Extract the (x, y) coordinate from the center of the cell holding the provided text.  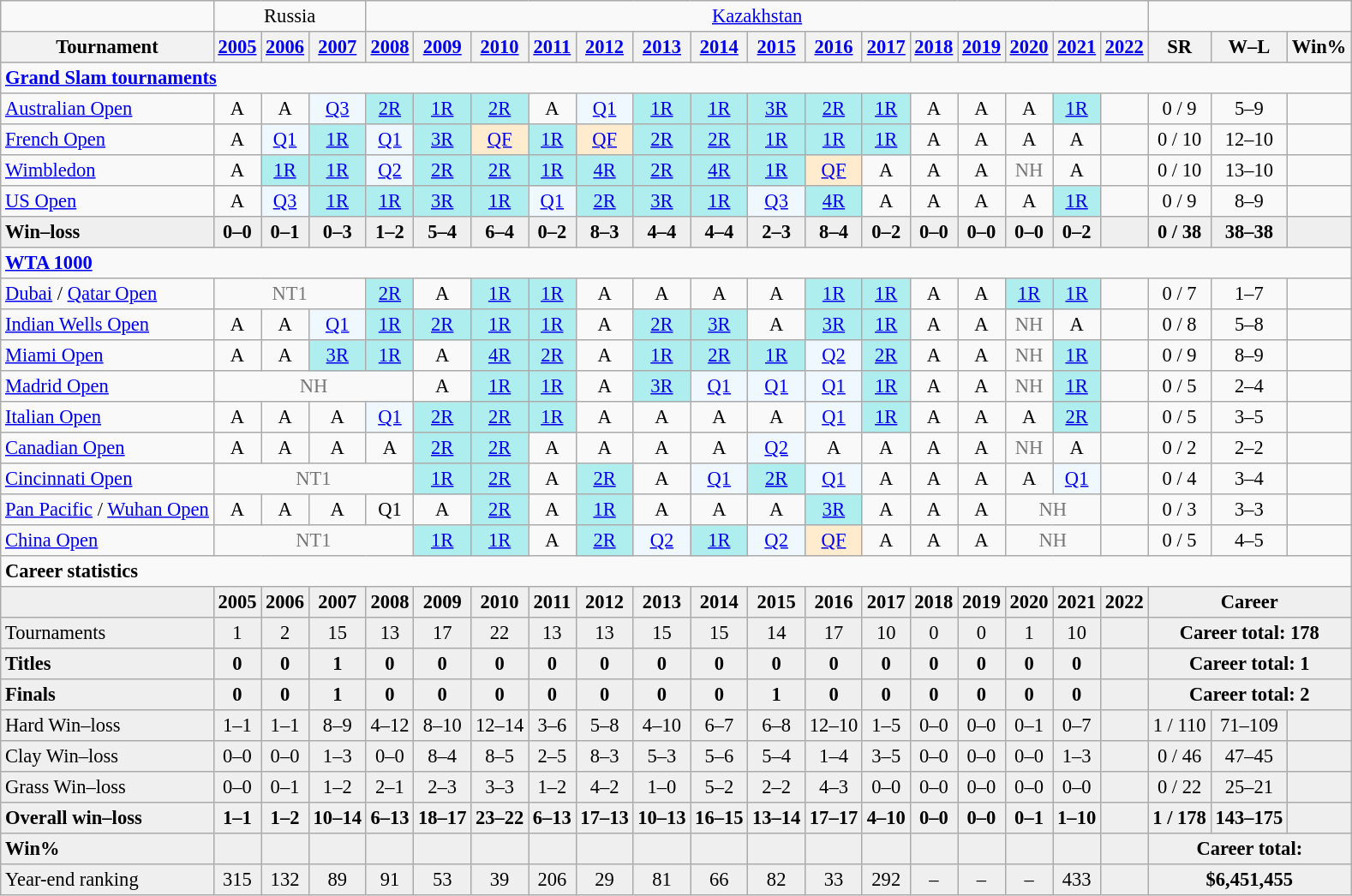
143–175 (1249, 818)
23–22 (500, 818)
206 (553, 880)
16–15 (720, 818)
4–2 (605, 787)
10–13 (661, 818)
4–5 (1249, 541)
8–5 (500, 756)
Cincinnati Open (107, 479)
6–8 (776, 726)
1 / 178 (1179, 818)
0–3 (338, 232)
Madrid Open (107, 386)
5–6 (720, 756)
Tournament (107, 47)
Career total: 1 (1249, 664)
18–17 (442, 818)
47–45 (1249, 756)
0 / 4 (1179, 479)
17–17 (835, 818)
66 (720, 880)
Australian Open (107, 109)
Career total: 2 (1249, 695)
Russia (290, 16)
Finals (107, 695)
1–10 (1077, 818)
W–L (1249, 47)
17–13 (605, 818)
Kazakhstan (757, 16)
5–9 (1249, 109)
2–5 (553, 756)
4–3 (835, 787)
91 (390, 880)
Indian Wells Open (107, 325)
Clay Win–loss (107, 756)
8–10 (442, 726)
1–5 (886, 726)
29 (605, 880)
Wimbledon (107, 170)
3–4 (1249, 479)
2–4 (1249, 386)
Overall win–loss (107, 818)
89 (338, 880)
5–2 (720, 787)
82 (776, 880)
0–7 (1077, 726)
Titles (107, 664)
0 / 38 (1179, 232)
3–6 (553, 726)
China Open (107, 541)
WTA 1000 (676, 263)
Career (1249, 602)
1–0 (661, 787)
13–14 (776, 818)
0 / 2 (1179, 448)
25–21 (1249, 787)
2–1 (390, 787)
53 (442, 880)
Grass Win–loss (107, 787)
14 (776, 633)
433 (1077, 880)
Hard Win–loss (107, 726)
71–109 (1249, 726)
Italian Open (107, 417)
Career statistics (676, 571)
0 / 22 (1179, 787)
292 (886, 880)
12–14 (500, 726)
SR (1179, 47)
132 (285, 880)
10–14 (338, 818)
French Open (107, 140)
6–7 (720, 726)
81 (661, 880)
4–12 (390, 726)
Grand Slam tournaments (676, 78)
Canadian Open (107, 448)
1–7 (1249, 294)
33 (835, 880)
Year-end ranking (107, 880)
Career total: (1249, 849)
Win–loss (107, 232)
38–38 (1249, 232)
5–3 (661, 756)
0 / 46 (1179, 756)
Career total: 178 (1249, 633)
Pan Pacific / Wuhan Open (107, 510)
0 / 3 (1179, 510)
6–4 (500, 232)
39 (500, 880)
22 (500, 633)
$6,451,455 (1249, 880)
US Open (107, 201)
315 (237, 880)
0 / 8 (1179, 325)
1 / 110 (1179, 726)
1–4 (835, 756)
Miami Open (107, 355)
13–10 (1249, 170)
0 / 7 (1179, 294)
Tournaments (107, 633)
2 (285, 633)
Dubai / Qatar Open (107, 294)
